Return (x, y) of the center of cell containing provided text 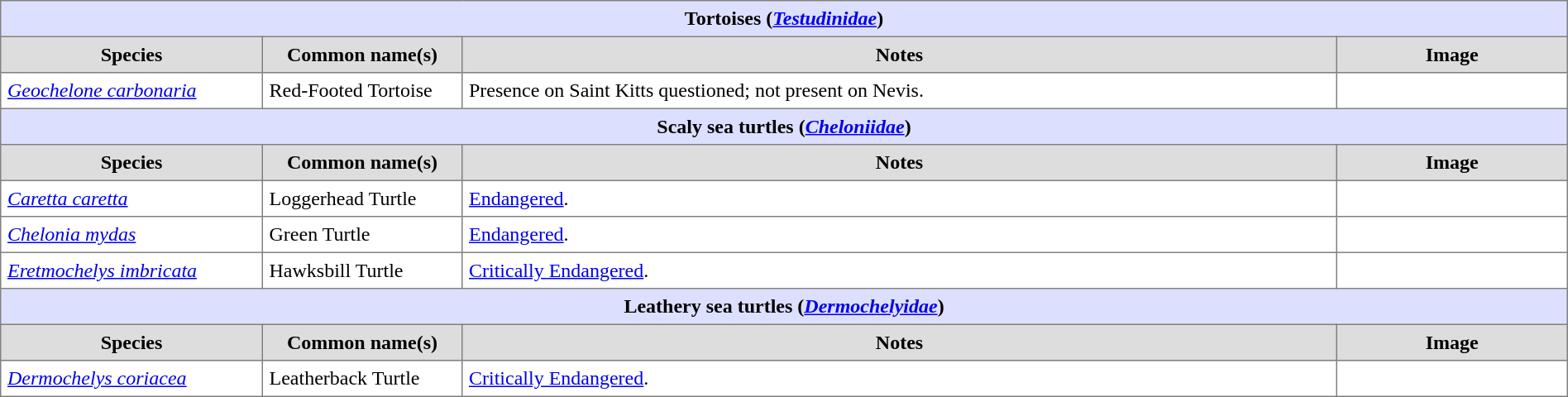
Leathery sea turtles (Dermochelyidae) (784, 307)
Green Turtle (362, 235)
Leatherback Turtle (362, 379)
Eretmochelys imbricata (131, 270)
Loggerhead Turtle (362, 198)
Chelonia mydas (131, 235)
Caretta caretta (131, 198)
Tortoises (Testudinidae) (784, 19)
Presence on Saint Kitts questioned; not present on Nevis. (900, 91)
Hawksbill Turtle (362, 270)
Red-Footed Tortoise (362, 91)
Scaly sea turtles (Cheloniidae) (784, 127)
Geochelone carbonaria (131, 91)
Dermochelys coriacea (131, 379)
